From the cell containing the given text, extract its center point as [X, Y] coordinate. 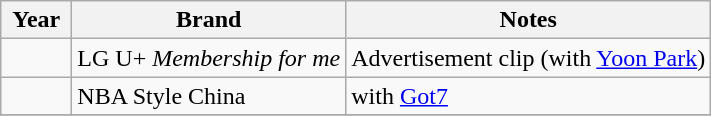
Year [36, 20]
LG U+ Membership for me [209, 58]
Notes [528, 20]
NBA Style China [209, 96]
Advertisement clip (with Yoon Park) [528, 58]
with Got7 [528, 96]
Brand [209, 20]
